Identify which cell holds the provided text, then report its (X, Y) central coordinate. 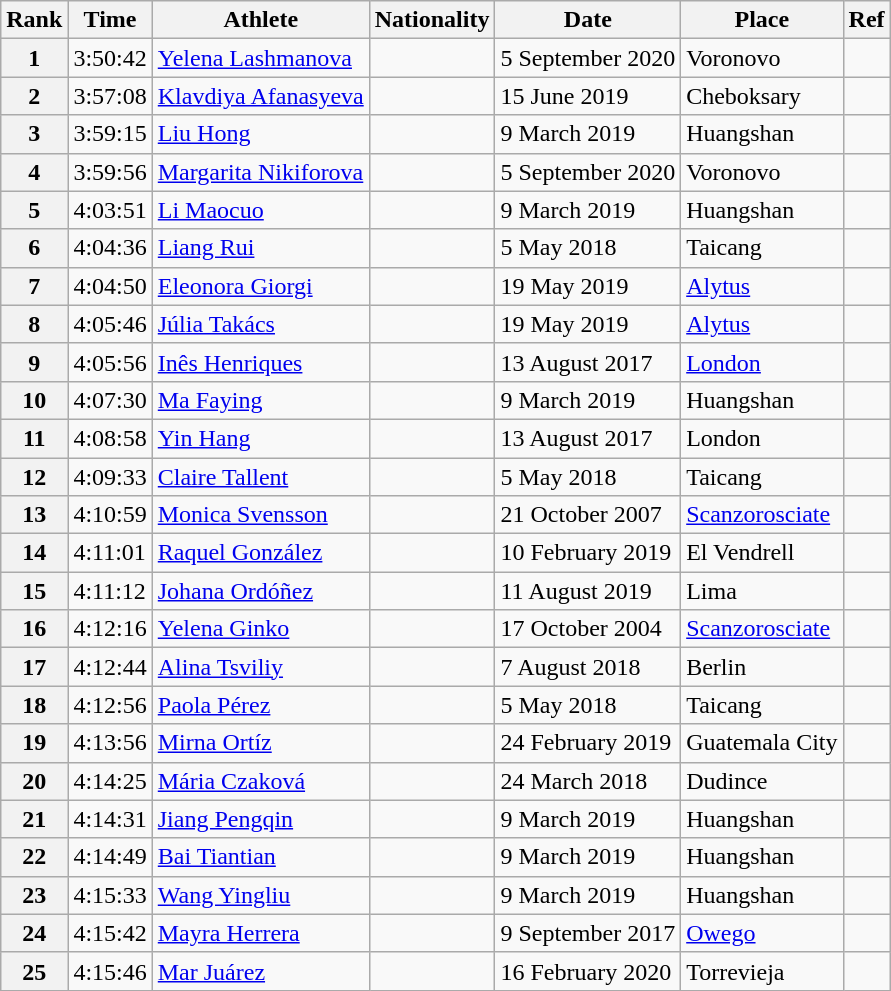
4:14:25 (110, 781)
4:08:58 (110, 438)
4:15:46 (110, 971)
15 June 2019 (588, 96)
El Vendrell (762, 553)
Liu Hong (260, 134)
23 (34, 895)
Alina Tsviliy (260, 667)
11 August 2019 (588, 591)
4:12:16 (110, 629)
5 (34, 210)
3:59:56 (110, 172)
4:10:59 (110, 515)
22 (34, 857)
Li Maocuo (260, 210)
Claire Tallent (260, 477)
4:12:44 (110, 667)
Guatemala City (762, 743)
Monica Svensson (260, 515)
4:05:56 (110, 362)
Mar Juárez (260, 971)
2 (34, 96)
4:03:51 (110, 210)
Júlia Takács (260, 324)
Dudince (762, 781)
21 (34, 819)
18 (34, 705)
Mayra Herrera (260, 933)
4:04:50 (110, 286)
17 (34, 667)
4:14:31 (110, 819)
10 February 2019 (588, 553)
Cheboksary (762, 96)
Johana Ordóñez (260, 591)
Inês Henriques (260, 362)
17 October 2004 (588, 629)
Liang Rui (260, 248)
25 (34, 971)
16 (34, 629)
Time (110, 20)
24 February 2019 (588, 743)
Jiang Pengqin (260, 819)
Bai Tiantian (260, 857)
Rank (34, 20)
14 (34, 553)
24 March 2018 (588, 781)
Date (588, 20)
Yin Hang (260, 438)
Yelena Ginko (260, 629)
24 (34, 933)
3 (34, 134)
Yelena Lashmanova (260, 58)
4:15:33 (110, 895)
4:12:56 (110, 705)
Athlete (260, 20)
Ma Faying (260, 400)
4:05:46 (110, 324)
11 (34, 438)
4:15:42 (110, 933)
15 (34, 591)
21 October 2007 (588, 515)
1 (34, 58)
4:11:01 (110, 553)
Owego (762, 933)
Torrevieja (762, 971)
Eleonora Giorgi (260, 286)
12 (34, 477)
13 (34, 515)
4:14:49 (110, 857)
10 (34, 400)
3:59:15 (110, 134)
19 (34, 743)
3:50:42 (110, 58)
4:04:36 (110, 248)
20 (34, 781)
4:09:33 (110, 477)
3:57:08 (110, 96)
Wang Yingliu (260, 895)
4 (34, 172)
Margarita Nikiforova (260, 172)
Klavdiya Afanasyeva (260, 96)
4:11:12 (110, 591)
4:07:30 (110, 400)
Place (762, 20)
Berlin (762, 667)
Lima (762, 591)
Paola Pérez (260, 705)
Ref (866, 20)
7 (34, 286)
4:13:56 (110, 743)
9 (34, 362)
Mária Czaková (260, 781)
Nationality (432, 20)
Raquel González (260, 553)
Mirna Ortíz (260, 743)
7 August 2018 (588, 667)
16 February 2020 (588, 971)
8 (34, 324)
6 (34, 248)
9 September 2017 (588, 933)
